Search for the cell housing the specified text and yield its [X, Y] center coordinate. 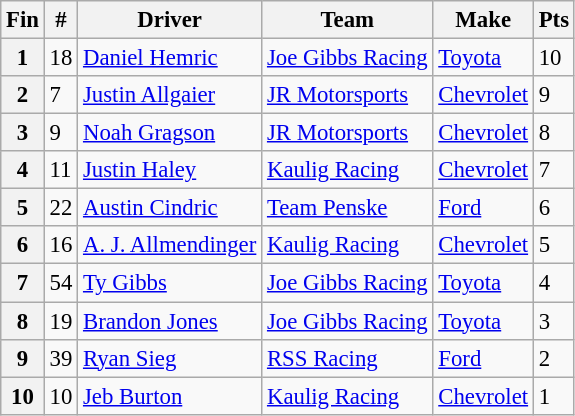
Justin Haley [170, 170]
Driver [170, 20]
Noah Gragson [170, 133]
Pts [554, 20]
Ryan Sieg [170, 358]
Daniel Hemric [170, 58]
11 [60, 170]
Ty Gibbs [170, 283]
A. J. Allmendinger [170, 245]
Make [483, 20]
Austin Cindric [170, 208]
Fin [23, 20]
39 [60, 358]
19 [60, 321]
RSS Racing [348, 358]
# [60, 20]
Team [348, 20]
22 [60, 208]
Brandon Jones [170, 321]
18 [60, 58]
Team Penske [348, 208]
16 [60, 245]
54 [60, 283]
Jeb Burton [170, 396]
Justin Allgaier [170, 95]
